Scan for the cell matching the given text and deliver its (x, y) coordinate at center. 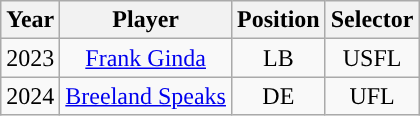
2023 (30, 58)
LB (278, 58)
Year (30, 20)
UFL (372, 96)
Selector (372, 20)
Player (146, 20)
Position (278, 20)
USFL (372, 58)
Breeland Speaks (146, 96)
DE (278, 96)
2024 (30, 96)
Frank Ginda (146, 58)
